From the cell containing the given text, extract its center point as [X, Y] coordinate. 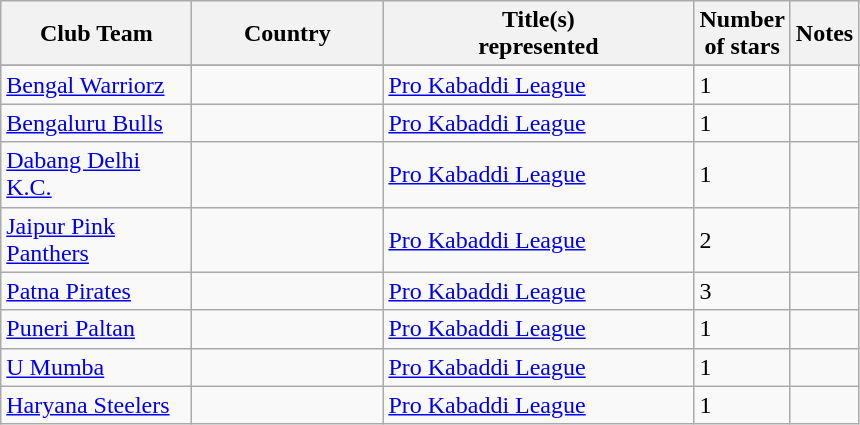
Bengaluru Bulls [96, 123]
Title(s)represented [538, 34]
Bengal Warriorz [96, 85]
Numberof stars [742, 34]
Haryana Steelers [96, 405]
Country [288, 34]
Dabang Delhi K.C. [96, 174]
Notes [824, 34]
3 [742, 291]
U Mumba [96, 367]
2 [742, 240]
Jaipur Pink Panthers [96, 240]
Club Team [96, 34]
Puneri Paltan [96, 329]
Patna Pirates [96, 291]
